Locate the cell with the specified text and output its [x, y] center coordinate. 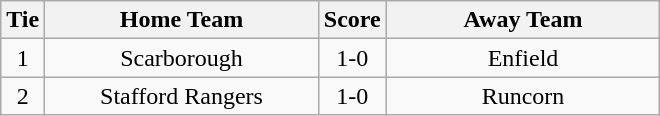
Score [352, 20]
Home Team [182, 20]
Enfield [523, 58]
Tie [23, 20]
Stafford Rangers [182, 96]
Scarborough [182, 58]
2 [23, 96]
Runcorn [523, 96]
1 [23, 58]
Away Team [523, 20]
